Detect which cell encompasses the target text, then output its [X, Y] center coordinate. 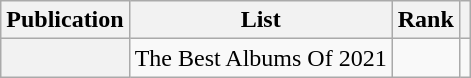
Rank [426, 20]
Publication [65, 20]
List [260, 20]
The Best Albums Of 2021 [260, 58]
